For the text-containing cell, return its midpoint in (x, y) coordinate format. 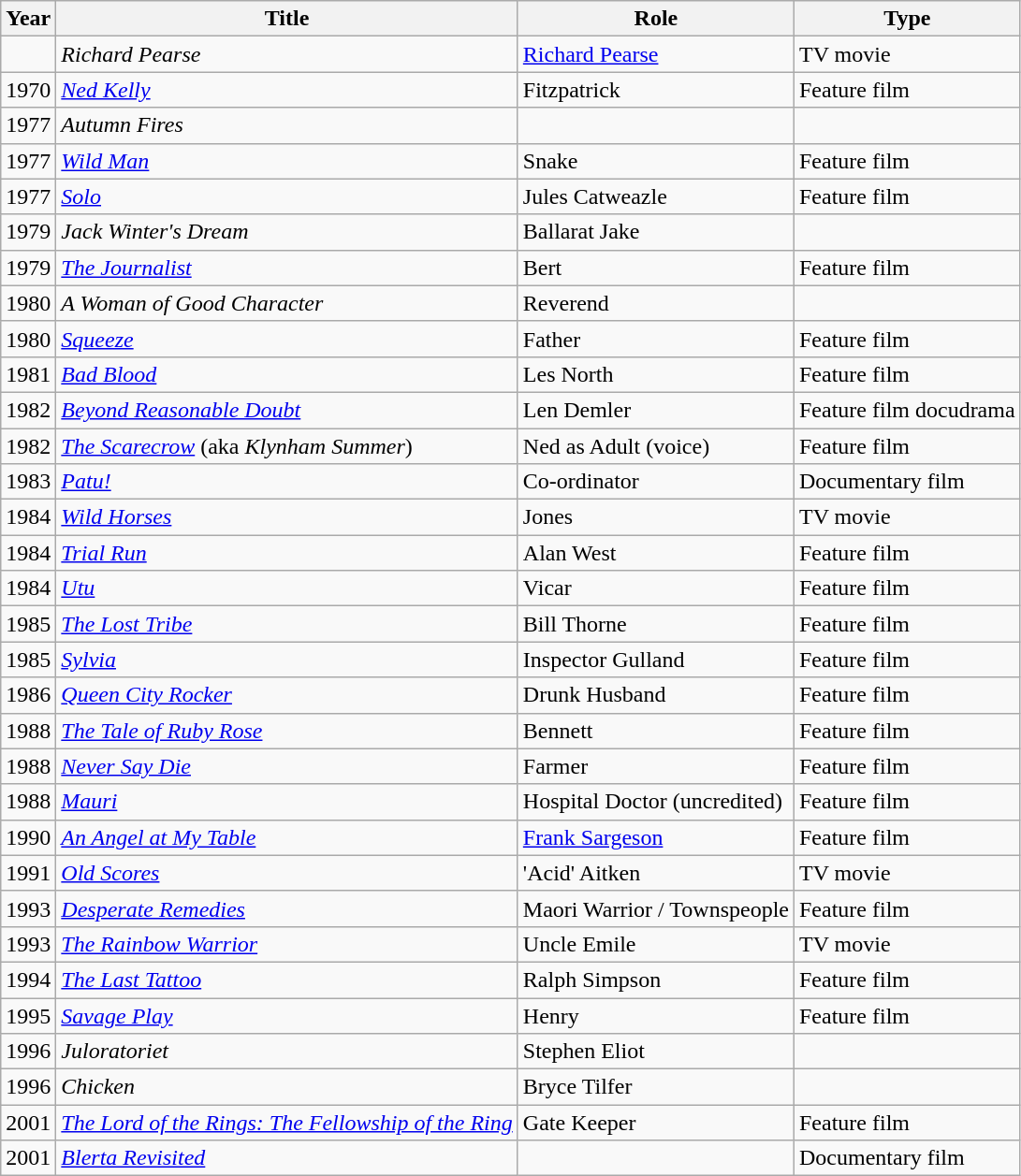
Gate Keeper (655, 1123)
1986 (28, 695)
The Scarecrow (aka Klynham Summer) (287, 446)
Bad Blood (287, 374)
Blerta Revisited (287, 1158)
Squeeze (287, 339)
Reverend (655, 303)
Jules Catweazle (655, 196)
Bennett (655, 731)
Never Say Die (287, 766)
Mauri (287, 802)
Bert (655, 268)
Savage Play (287, 1015)
Wild Man (287, 161)
The Tale of Ruby Rose (287, 731)
Inspector Gulland (655, 660)
Autumn Fires (287, 125)
Alan West (655, 553)
1991 (28, 873)
A Woman of Good Character (287, 303)
Les North (655, 374)
Utu (287, 588)
The Last Tattoo (287, 980)
Year (28, 19)
Jack Winter's Dream (287, 232)
Solo (287, 196)
Bill Thorne (655, 624)
Vicar (655, 588)
Drunk Husband (655, 695)
Old Scores (287, 873)
Len Demler (655, 410)
Queen City Rocker (287, 695)
Beyond Reasonable Doubt (287, 410)
Sylvia (287, 660)
Patu! (287, 482)
Maori Warrior / Townspeople (655, 908)
An Angel at My Table (287, 837)
'Acid' Aitken (655, 873)
Henry (655, 1015)
Uncle Emile (655, 944)
1990 (28, 837)
Chicken (287, 1087)
Bryce Tilfer (655, 1087)
The Lost Tribe (287, 624)
Ned Kelly (287, 90)
1970 (28, 90)
Ballarat Jake (655, 232)
1994 (28, 980)
1995 (28, 1015)
Feature film docudrama (907, 410)
Jones (655, 517)
The Journalist (287, 268)
Title (287, 19)
Ned as Adult (voice) (655, 446)
Wild Horses (287, 517)
1981 (28, 374)
1983 (28, 482)
Type (907, 19)
Trial Run (287, 553)
Ralph Simpson (655, 980)
The Rainbow Warrior (287, 944)
Stephen Eliot (655, 1052)
Farmer (655, 766)
Father (655, 339)
Desperate Remedies (287, 908)
Hospital Doctor (uncredited) (655, 802)
Role (655, 19)
Co-ordinator (655, 482)
Fitzpatrick (655, 90)
Frank Sargeson (655, 837)
The Lord of the Rings: The Fellowship of the Ring (287, 1123)
Snake (655, 161)
Juloratoriet (287, 1052)
